From the cell containing the given text, extract its center point as (x, y) coordinate. 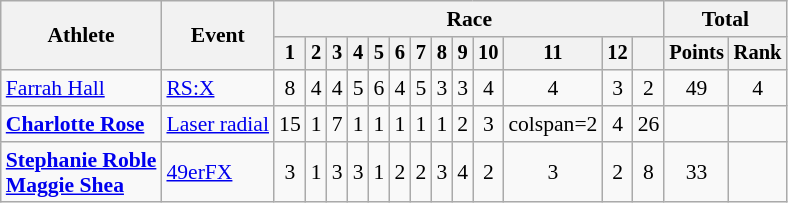
12 (617, 54)
11 (552, 54)
10 (488, 54)
33 (696, 172)
Points (696, 54)
Event (218, 36)
Stephanie RobleMaggie Shea (82, 172)
RS:X (218, 88)
49erFX (218, 172)
Rank (758, 54)
26 (649, 124)
15 (290, 124)
9 (462, 54)
Total (725, 19)
Athlete (82, 36)
Farrah Hall (82, 88)
Charlotte Rose (82, 124)
Race (469, 19)
Laser radial (218, 124)
colspan=2 (552, 124)
49 (696, 88)
